Extract the [X, Y] coordinate from the center of the cell holding the provided text.  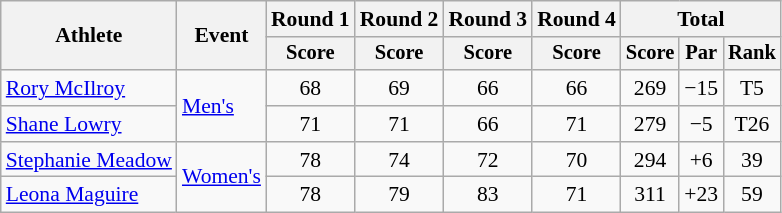
269 [650, 88]
+23 [701, 195]
83 [488, 195]
311 [650, 195]
Round 4 [576, 19]
Par [701, 54]
279 [650, 124]
T26 [752, 124]
Athlete [89, 36]
Rory McIlroy [89, 88]
Women's [222, 178]
72 [488, 160]
Event [222, 36]
39 [752, 160]
68 [310, 88]
Leona Maguire [89, 195]
59 [752, 195]
T5 [752, 88]
Total [701, 19]
Men's [222, 106]
Shane Lowry [89, 124]
−15 [701, 88]
69 [400, 88]
294 [650, 160]
74 [400, 160]
Round 3 [488, 19]
Round 2 [400, 19]
+6 [701, 160]
79 [400, 195]
70 [576, 160]
Stephanie Meadow [89, 160]
Round 1 [310, 19]
−5 [701, 124]
Rank [752, 54]
